Scan for the cell matching the given text and deliver its (x, y) coordinate at center. 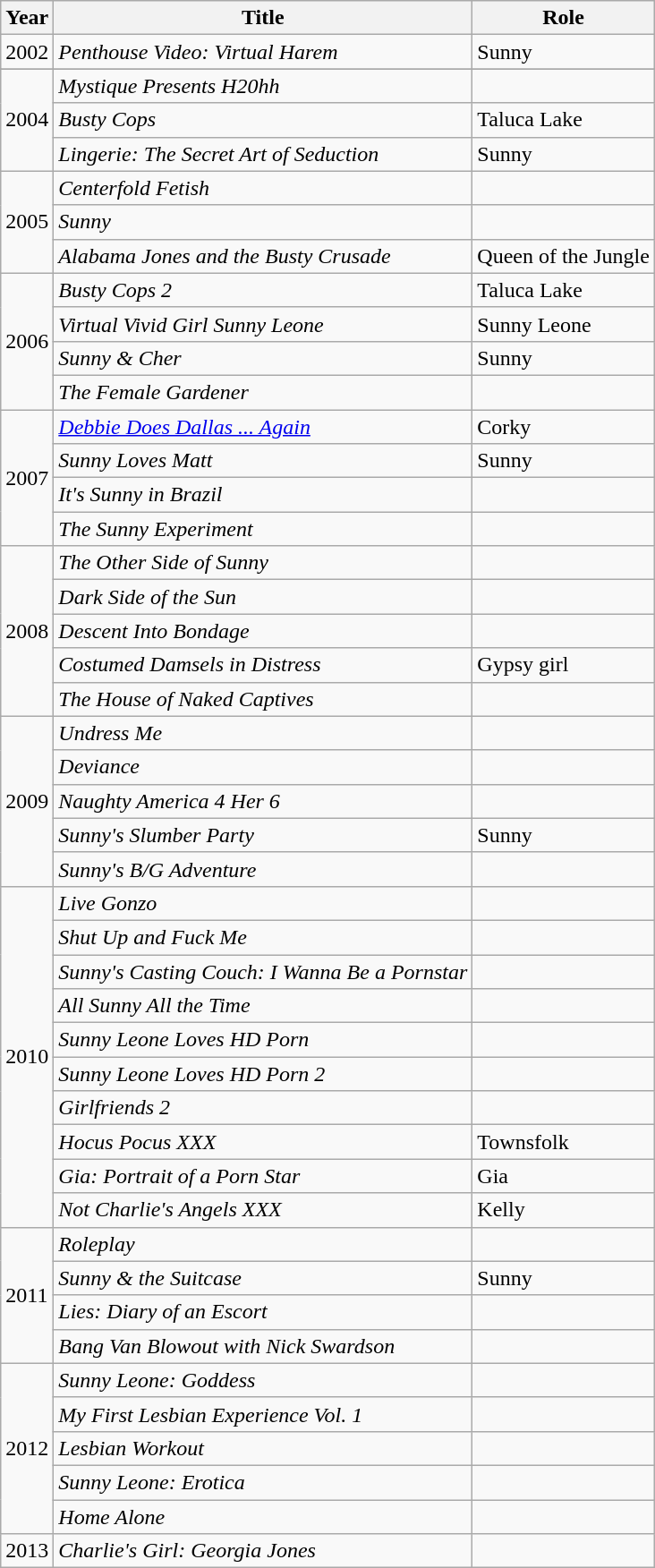
Sunny Leone (564, 324)
Corky (564, 427)
Home Alone (263, 1517)
Costumed Damsels in Distress (263, 665)
Naughty America 4 Her 6 (263, 801)
My First Lesbian Experience Vol. 1 (263, 1414)
Title (263, 18)
Sunny & the Suitcase (263, 1278)
Lingerie: The Secret Art of Seduction (263, 154)
All Sunny All the Time (263, 1006)
Descent Into Bondage (263, 631)
Sunny Leone: Goddess (263, 1380)
Year (27, 18)
2006 (27, 341)
Penthouse Video: Virtual Harem (263, 52)
Alabama Jones and the Busty Crusade (263, 256)
2008 (27, 631)
Undress Me (263, 733)
Centerfold Fetish (263, 188)
Deviance (263, 767)
Sunny's Slumber Party (263, 835)
Charlie's Girl: Georgia Jones (263, 1551)
Townsfolk (564, 1142)
Shut Up and Fuck Me (263, 937)
The House of Naked Captives (263, 699)
2004 (27, 120)
Not Charlie's Angels XXX (263, 1210)
Gia: Portrait of a Porn Star (263, 1176)
2002 (27, 52)
Role (564, 18)
Sunny Leone Loves HD Porn (263, 1040)
Sunny Leone Loves HD Porn 2 (263, 1074)
Live Gonzo (263, 903)
It's Sunny in Brazil (263, 495)
2005 (27, 222)
Roleplay (263, 1244)
Sunny's B/G Adventure (263, 869)
Hocus Pocus XXX (263, 1142)
Lesbian Workout (263, 1448)
Sunny Leone: Erotica (263, 1482)
Debbie Does Dallas ... Again (263, 427)
Dark Side of the Sun (263, 597)
Gia (564, 1176)
Sunny's Casting Couch: I Wanna Be a Pornstar (263, 971)
The Sunny Experiment (263, 529)
Queen of the Jungle (564, 256)
2011 (27, 1295)
Busty Cops (263, 120)
Girlfriends 2 (263, 1108)
Sunny Loves Matt (263, 461)
2009 (27, 801)
Sunny & Cher (263, 358)
Bang Van Blowout with Nick Swardson (263, 1346)
Virtual Vivid Girl Sunny Leone (263, 324)
2012 (27, 1448)
The Female Gardener (263, 392)
Busty Cops 2 (263, 290)
The Other Side of Sunny (263, 563)
Lies: Diary of an Escort (263, 1312)
Gypsy girl (564, 665)
Mystique Presents H20hh (263, 86)
2013 (27, 1551)
2010 (27, 1056)
Kelly (564, 1210)
2007 (27, 478)
